Capture the cell that displays the provided text and extract its [x, y] central coordinate. 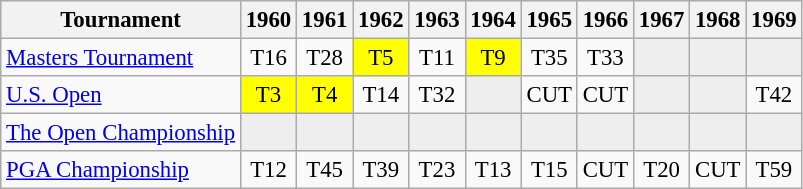
T4 [325, 95]
1968 [718, 20]
1967 [661, 20]
T59 [774, 170]
T42 [774, 95]
T13 [493, 170]
U.S. Open [121, 95]
PGA Championship [121, 170]
The Open Championship [121, 133]
Tournament [121, 20]
T11 [437, 58]
T9 [493, 58]
T28 [325, 58]
T32 [437, 95]
T12 [268, 170]
T3 [268, 95]
T45 [325, 170]
1965 [549, 20]
1969 [774, 20]
T16 [268, 58]
1960 [268, 20]
T35 [549, 58]
1963 [437, 20]
T14 [381, 95]
1964 [493, 20]
T5 [381, 58]
1962 [381, 20]
T23 [437, 170]
T33 [605, 58]
Masters Tournament [121, 58]
T20 [661, 170]
1961 [325, 20]
T15 [549, 170]
1966 [605, 20]
T39 [381, 170]
